Search for the cell housing the specified text and yield its [X, Y] center coordinate. 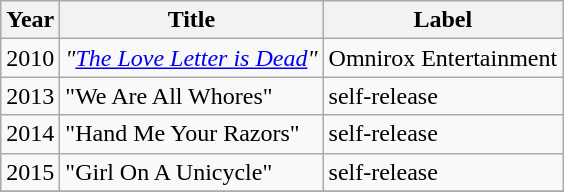
Omnirox Entertainment [443, 58]
"The Love Letter is Dead" [192, 58]
"Hand Me Your Razors" [192, 134]
"We Are All Whores" [192, 96]
2010 [30, 58]
Title [192, 20]
Label [443, 20]
2015 [30, 172]
2013 [30, 96]
Year [30, 20]
2014 [30, 134]
"Girl On A Unicycle" [192, 172]
